Detect which cell encompasses the target text, then output its [x, y] center coordinate. 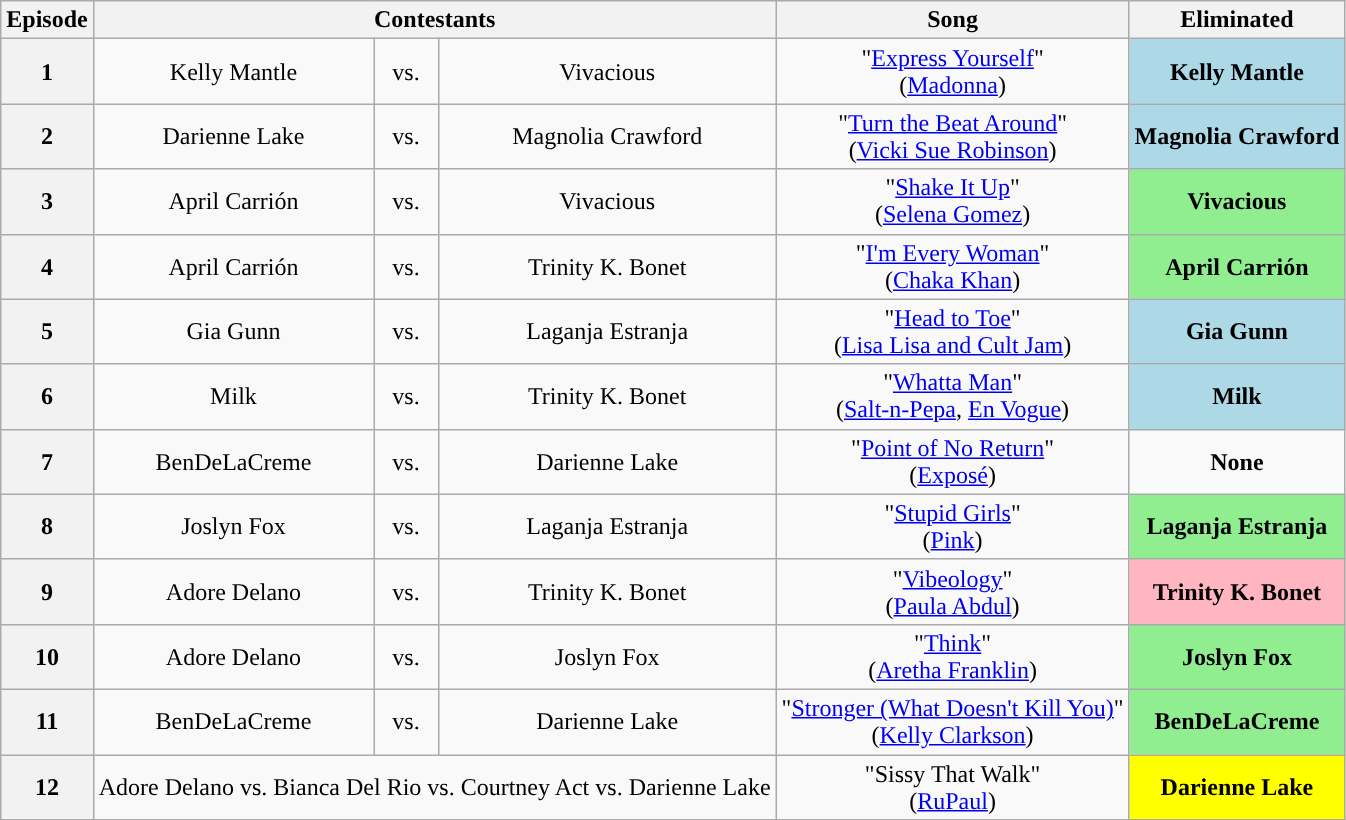
"Whatta Man"(Salt-n-Pepa, En Vogue) [952, 396]
"Sissy That Walk"(RuPaul) [952, 786]
8 [47, 526]
"Think"(Aretha Franklin) [952, 656]
"Point of No Return"(Exposé) [952, 462]
Adore Delano vs. Bianca Del Rio vs. Courtney Act vs. Darienne Lake [434, 786]
9 [47, 592]
"Shake It Up"(Selena Gomez) [952, 202]
5 [47, 332]
"Express Yourself"(Madonna) [952, 72]
1 [47, 72]
12 [47, 786]
Contestants [434, 20]
10 [47, 656]
"Head to Toe"(Lisa Lisa and Cult Jam) [952, 332]
"Turn the Beat Around"(Vicki Sue Robinson) [952, 136]
"Stronger (What Doesn't Kill You)"(Kelly Clarkson) [952, 722]
"I'm Every Woman"(Chaka Khan) [952, 266]
7 [47, 462]
4 [47, 266]
11 [47, 722]
None [1237, 462]
"Vibeology"(Paula Abdul) [952, 592]
Eliminated [1237, 20]
2 [47, 136]
Episode [47, 20]
"Stupid Girls"(Pink) [952, 526]
Song [952, 20]
3 [47, 202]
6 [47, 396]
